Find where the given text appears and provide that cell's center as [x, y] coordinate. 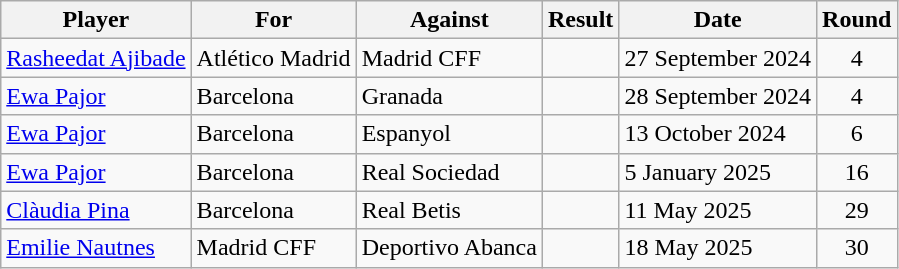
6 [857, 134]
Result [580, 20]
18 May 2025 [718, 248]
30 [857, 248]
5 January 2025 [718, 172]
29 [857, 210]
Emilie Nautnes [96, 248]
Clàudia Pina [96, 210]
Date [718, 20]
Player [96, 20]
Granada [449, 96]
Round [857, 20]
11 May 2025 [718, 210]
Real Sociedad [449, 172]
Against [449, 20]
Atlético Madrid [274, 58]
Real Betis [449, 210]
28 September 2024 [718, 96]
Rasheedat Ajibade [96, 58]
For [274, 20]
16 [857, 172]
Espanyol [449, 134]
Deportivo Abanca [449, 248]
13 October 2024 [718, 134]
27 September 2024 [718, 58]
